From the cell containing the given text, extract its center point as (X, Y) coordinate. 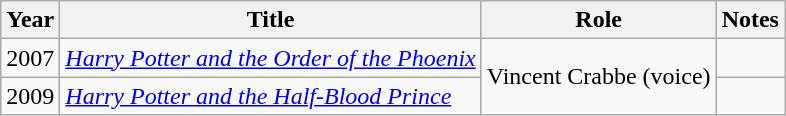
Role (598, 20)
2009 (30, 96)
Harry Potter and the Half-Blood Prince (270, 96)
Notes (750, 20)
Harry Potter and the Order of the Phoenix (270, 58)
Year (30, 20)
Title (270, 20)
2007 (30, 58)
Vincent Crabbe (voice) (598, 77)
